Search for the cell housing the specified text and yield its [x, y] center coordinate. 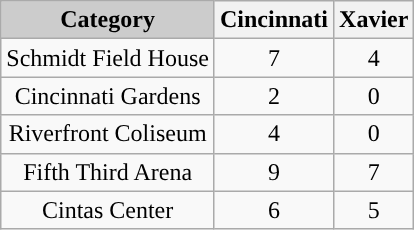
Riverfront Coliseum [108, 134]
Cincinnati [274, 20]
6 [274, 210]
5 [374, 210]
Category [108, 20]
Schmidt Field House [108, 58]
Xavier [374, 20]
Cincinnati Gardens [108, 96]
Fifth Third Arena [108, 172]
2 [274, 96]
9 [274, 172]
Cintas Center [108, 210]
